For the text-containing cell, return its midpoint in [x, y] coordinate format. 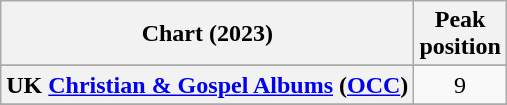
UK Christian & Gospel Albums (OCC) [208, 85]
9 [460, 85]
Peak position [460, 34]
Chart (2023) [208, 34]
